Identify which cell holds the provided text, then report its [X, Y] central coordinate. 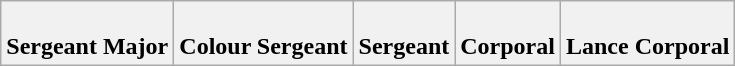
Lance Corporal [647, 34]
Corporal [508, 34]
Sergeant Major [88, 34]
Colour Sergeant [264, 34]
Sergeant [404, 34]
